Output the [X, Y] coordinate of the center of the cell containing the given text.  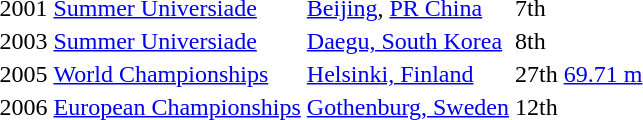
Helsinki, Finland [408, 74]
Summer Universiade [177, 41]
World Championships [177, 74]
8th [537, 41]
Daegu, South Korea [408, 41]
27th [537, 74]
